Detect which cell encompasses the target text, then output its [X, Y] center coordinate. 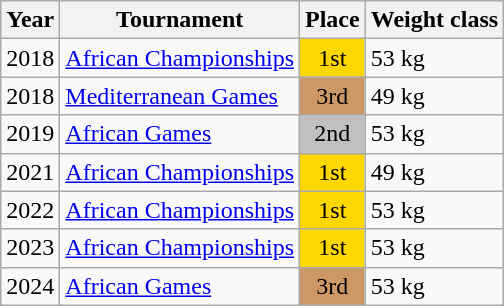
2021 [30, 172]
Mediterranean Games [180, 96]
Tournament [180, 20]
2023 [30, 248]
2019 [30, 134]
Weight class [434, 20]
2022 [30, 210]
Year [30, 20]
2024 [30, 286]
Place [333, 20]
2nd [333, 134]
